Locate the cell with the specified text and output its (X, Y) center coordinate. 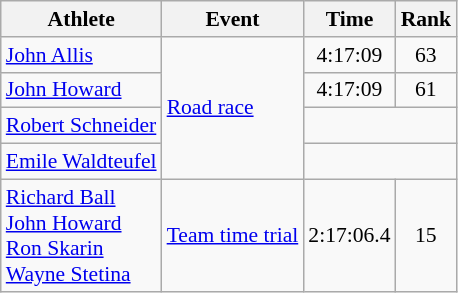
2:17:06.4 (349, 235)
61 (426, 90)
Emile Waldteufel (82, 162)
Athlete (82, 19)
Time (349, 19)
Robert Schneider (82, 126)
Richard BallJohn HowardRon SkarinWayne Stetina (82, 235)
Team time trial (233, 235)
Event (233, 19)
Road race (233, 108)
63 (426, 55)
John Howard (82, 90)
15 (426, 235)
Rank (426, 19)
John Allis (82, 55)
